From the cell containing the given text, extract its center point as [X, Y] coordinate. 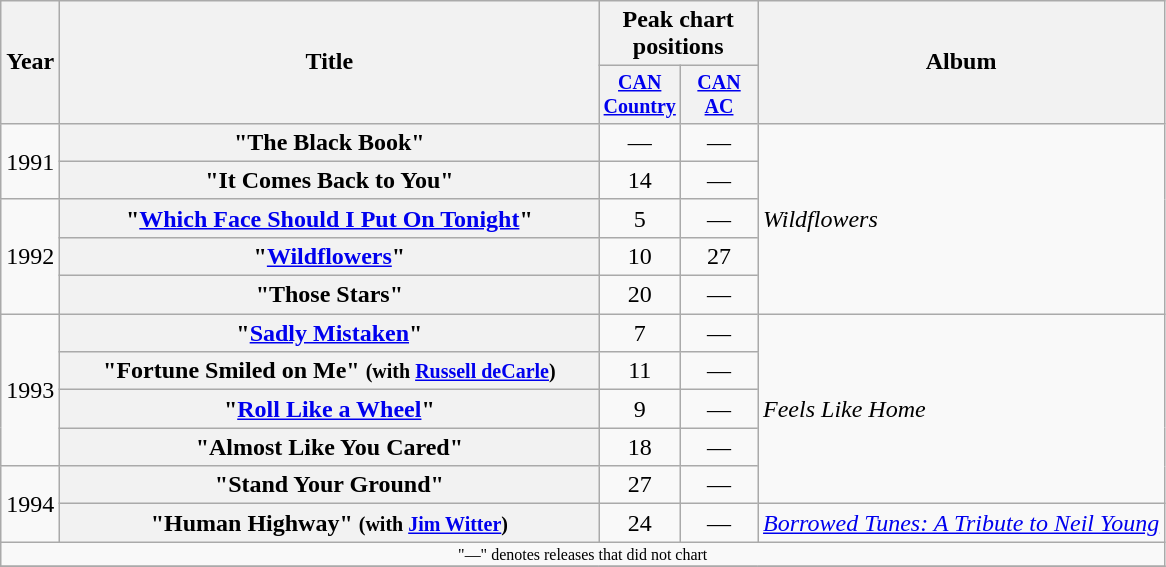
18 [640, 447]
"The Black Book" [330, 142]
7 [640, 333]
Album [962, 62]
20 [640, 295]
Feels Like Home [962, 409]
Peak chartpositions [678, 34]
24 [640, 523]
"Sadly Mistaken" [330, 333]
1991 [30, 161]
"Fortune Smiled on Me" (with Russell deCarle) [330, 371]
1994 [30, 504]
10 [640, 256]
"It Comes Back to You" [330, 180]
1993 [30, 390]
CAN AC [720, 94]
Title [330, 62]
CAN Country [640, 94]
"Almost Like You Cared" [330, 447]
1992 [30, 256]
9 [640, 409]
Year [30, 62]
14 [640, 180]
11 [640, 371]
5 [640, 218]
"Roll Like a Wheel" [330, 409]
"Human Highway" (with Jim Witter) [330, 523]
Borrowed Tunes: A Tribute to Neil Young [962, 523]
"Wildflowers" [330, 256]
"—" denotes releases that did not chart [583, 554]
"Which Face Should I Put On Tonight" [330, 218]
Wildflowers [962, 218]
"Stand Your Ground" [330, 485]
"Those Stars" [330, 295]
